Return the (X, Y) coordinate for the center point of the cell that contains the specified text.  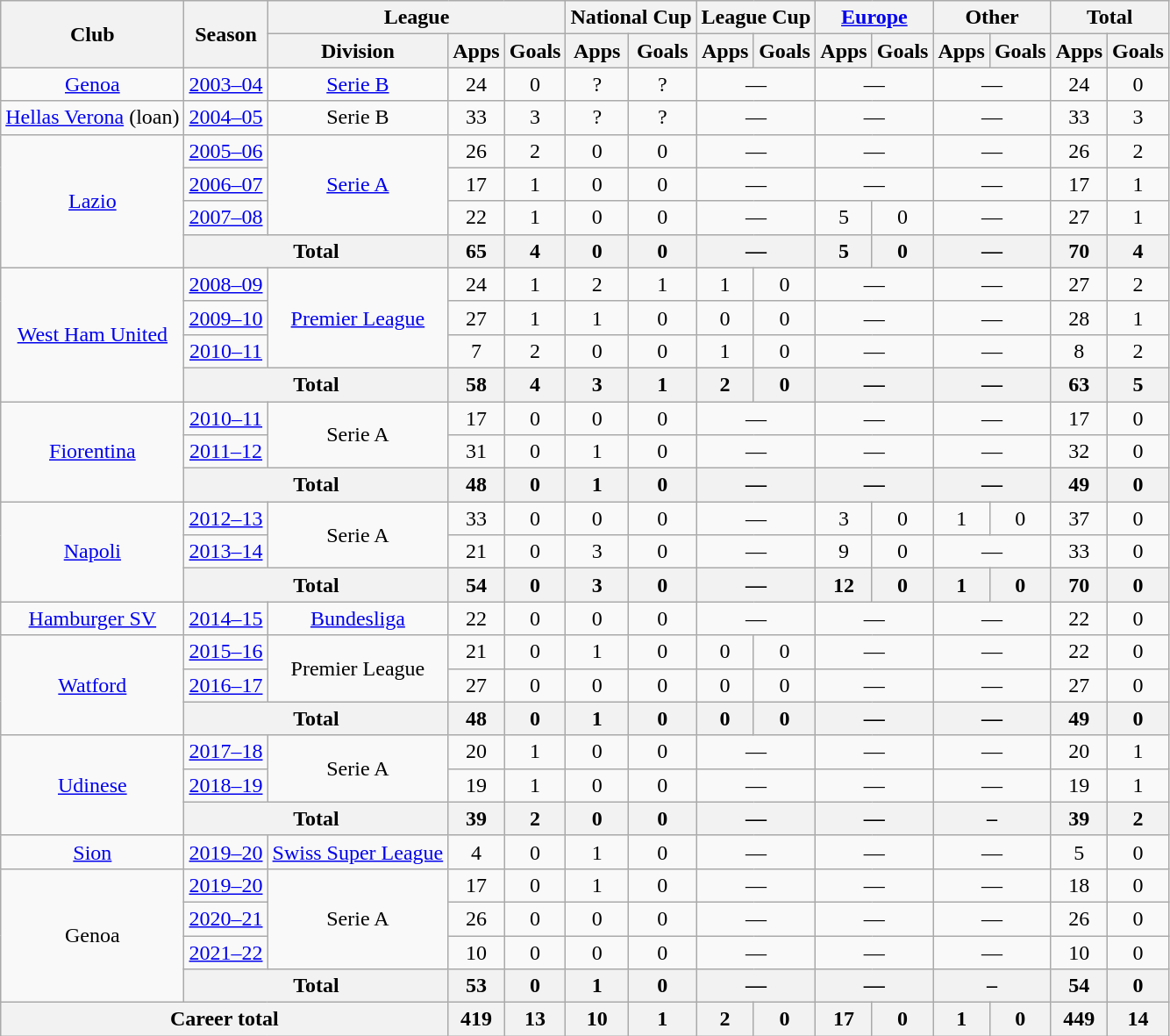
31 (476, 452)
2017–18 (226, 752)
2016–17 (226, 685)
Europe (874, 18)
2007–08 (226, 218)
2003–04 (226, 84)
14 (1138, 1019)
32 (1079, 452)
2009–10 (226, 318)
Hamburger SV (93, 618)
37 (1079, 518)
League Cup (756, 18)
Bundesliga (358, 618)
2015–16 (226, 652)
Season (226, 34)
Fiorentina (93, 452)
7 (476, 351)
58 (476, 384)
2018–19 (226, 785)
Career total (225, 1019)
Hellas Verona (loan) (93, 118)
9 (844, 552)
League (417, 18)
53 (476, 986)
West Ham United (93, 334)
8 (1079, 351)
28 (1079, 318)
63 (1079, 384)
65 (476, 251)
Udinese (93, 785)
2014–15 (226, 618)
18 (1079, 885)
449 (1079, 1019)
Lazio (93, 201)
2012–13 (226, 518)
2020–21 (226, 918)
2013–14 (226, 552)
Napoli (93, 552)
2008–09 (226, 284)
Division (358, 51)
Sion (93, 852)
12 (844, 585)
2005–06 (226, 151)
2011–12 (226, 452)
2021–22 (226, 952)
13 (535, 1019)
419 (476, 1019)
National Cup (631, 18)
Club (93, 34)
Watford (93, 685)
2004–05 (226, 118)
Swiss Super League (358, 852)
2006–07 (226, 184)
Other (992, 18)
